Search for the cell housing the specified text and yield its [x, y] center coordinate. 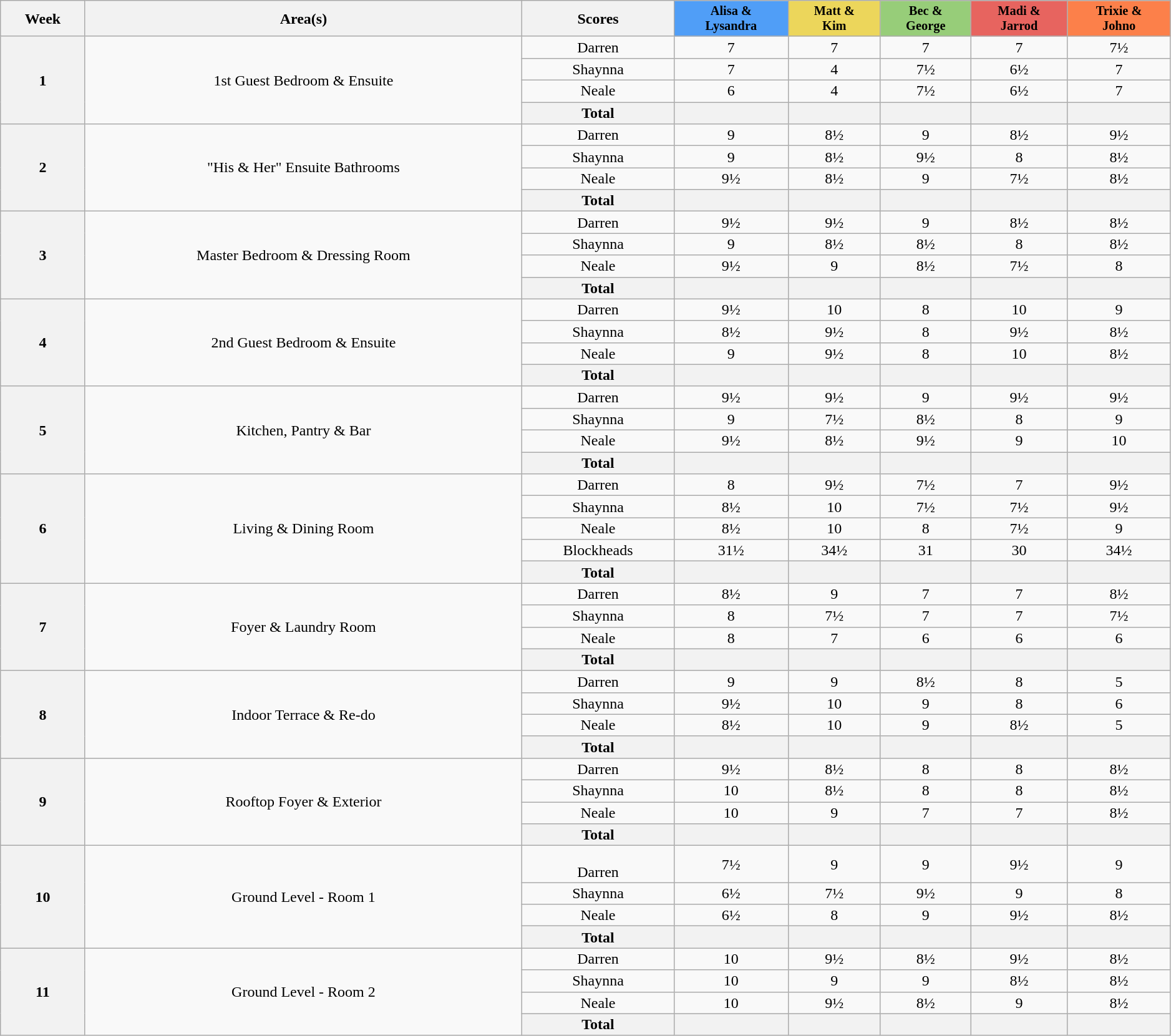
Area(s) [303, 19]
31 [926, 550]
Master Bedroom & Dressing Room [303, 255]
11 [42, 992]
Foyer & Laundry Room [303, 627]
Madi &Jarrod [1019, 19]
Blockheads [598, 550]
2 [42, 168]
3 [42, 255]
Living & Dining Room [303, 529]
"His & Her" Ensuite Bathrooms [303, 168]
1 [42, 80]
Alisa &Lysandra [731, 19]
Week [42, 19]
Kitchen, Pantry & Bar [303, 430]
30 [1019, 550]
Matt &Kim [834, 19]
Rooftop Foyer & Exterior [303, 801]
2nd Guest Bedroom & Ensuite [303, 342]
31½ [731, 550]
Trixie &Johno [1119, 19]
Scores [598, 19]
Ground Level - Room 1 [303, 897]
Bec &George [926, 19]
Indoor Terrace & Re-do [303, 714]
Ground Level - Room 2 [303, 992]
1st Guest Bedroom & Ensuite [303, 80]
